From the cell containing the given text, extract its center point as (x, y) coordinate. 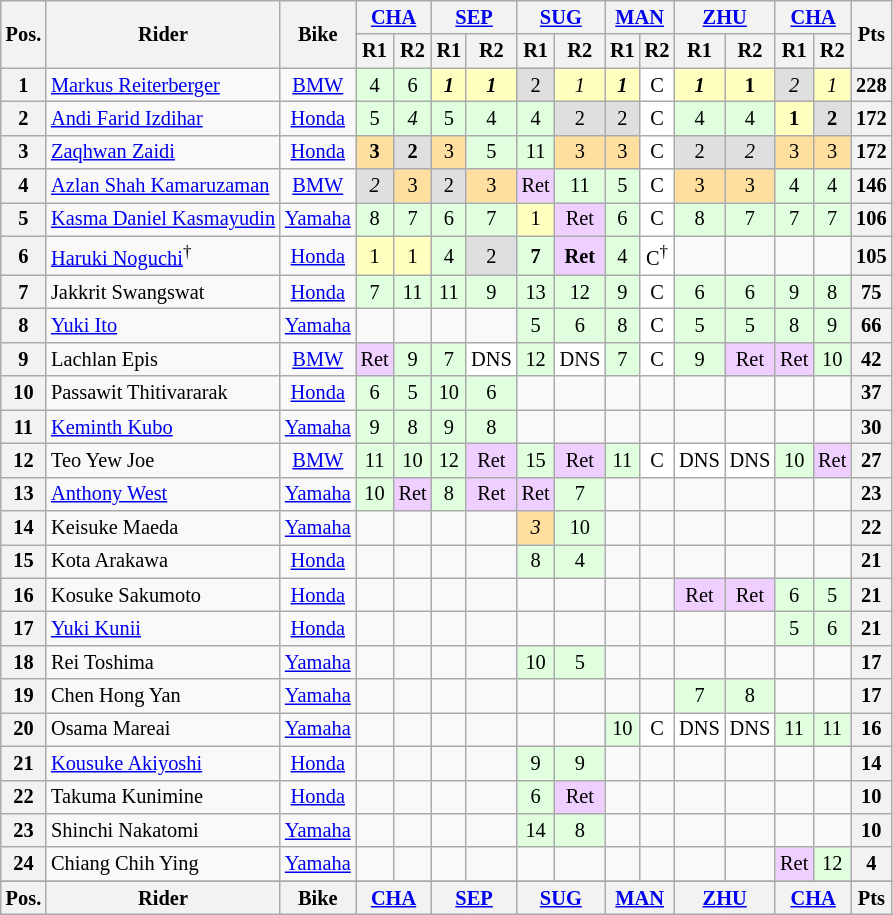
Kasma Daniel Kasmayudin (163, 219)
Kota Arakawa (163, 561)
Rei Toshima (163, 662)
75 (871, 292)
24 (24, 864)
Lachlan Epis (163, 359)
105 (871, 256)
Teo Yew Joe (163, 460)
Yuki Kunii (163, 628)
Anthony West (163, 494)
30 (871, 427)
Haruki Noguchi† (163, 256)
66 (871, 326)
Takuma Kunimine (163, 797)
Keisuke Maeda (163, 527)
Zaqhwan Zaidi (163, 152)
146 (871, 186)
Kousuke Akiyoshi (163, 763)
Yuki Ito (163, 326)
228 (871, 85)
27 (871, 460)
Passawit Thitivararak (163, 393)
Keminth Kubo (163, 427)
18 (24, 662)
Chiang Chih Ying (163, 864)
Andi Farid Izdihar (163, 118)
42 (871, 359)
Jakkrit Swangswat (163, 292)
20 (24, 729)
Shinchi Nakatomi (163, 830)
Kosuke Sakumoto (163, 595)
Markus Reiterberger (163, 85)
106 (871, 219)
Osama Mareai (163, 729)
Chen Hong Yan (163, 696)
37 (871, 393)
C† (658, 256)
19 (24, 696)
Azlan Shah Kamaruzaman (163, 186)
